From the cell containing the given text, extract its center point as [X, Y] coordinate. 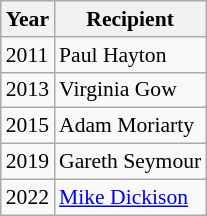
2019 [28, 162]
2015 [28, 126]
Adam Moriarty [130, 126]
Gareth Seymour [130, 162]
2013 [28, 90]
Paul Hayton [130, 55]
Year [28, 19]
2022 [28, 197]
Virginia Gow [130, 90]
2011 [28, 55]
Recipient [130, 19]
Mike Dickison [130, 197]
